Return the [X, Y] coordinate for the center point of the cell that contains the specified text.  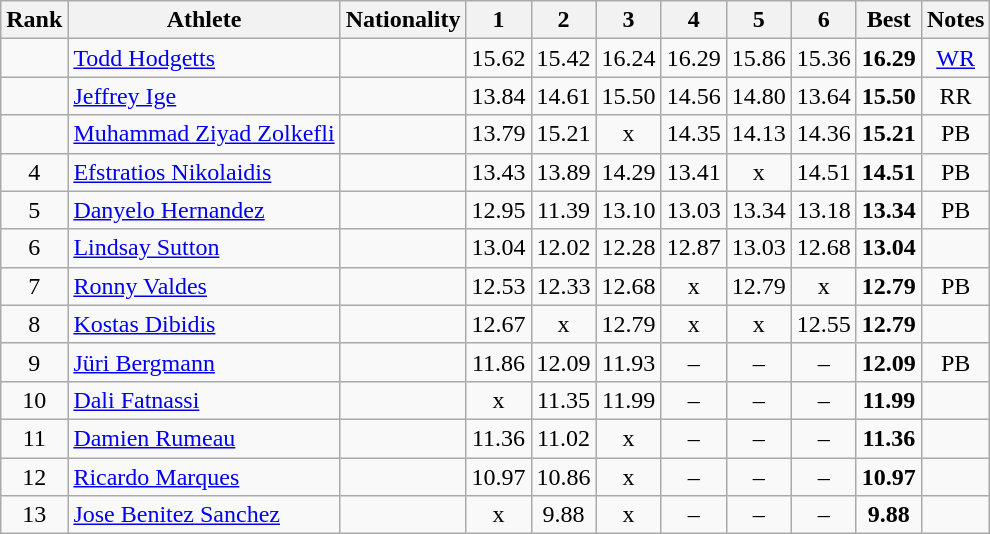
12.95 [498, 210]
11.86 [498, 362]
3 [628, 20]
2 [564, 20]
12.67 [498, 324]
13.43 [498, 172]
Notes [955, 20]
13.18 [824, 210]
15.42 [564, 58]
Rank [34, 20]
Kostas Dibidis [204, 324]
15.36 [824, 58]
12.02 [564, 248]
13 [34, 515]
16.24 [628, 58]
10 [34, 400]
9 [34, 362]
Ronny Valdes [204, 286]
Lindsay Sutton [204, 248]
11 [34, 438]
Nationality [403, 20]
1 [498, 20]
Danyelo Hernandez [204, 210]
13.79 [498, 134]
7 [34, 286]
13.64 [824, 96]
14.61 [564, 96]
10.86 [564, 477]
13.10 [628, 210]
13.41 [694, 172]
14.36 [824, 134]
12.87 [694, 248]
14.35 [694, 134]
Jüri Bergmann [204, 362]
Efstratios Nikolaidis [204, 172]
RR [955, 96]
14.56 [694, 96]
11.93 [628, 362]
12.53 [498, 286]
12.28 [628, 248]
Muhammad Ziyad Zolkefli [204, 134]
11.35 [564, 400]
Athlete [204, 20]
14.80 [758, 96]
12.33 [564, 286]
Dali Fatnassi [204, 400]
13.84 [498, 96]
Ricardo Marques [204, 477]
11.39 [564, 210]
15.86 [758, 58]
Best [888, 20]
15.62 [498, 58]
WR [955, 58]
13.89 [564, 172]
Damien Rumeau [204, 438]
Jose Benitez Sanchez [204, 515]
12.55 [824, 324]
12 [34, 477]
Todd Hodgetts [204, 58]
14.13 [758, 134]
8 [34, 324]
Jeffrey Ige [204, 96]
11.02 [564, 438]
14.29 [628, 172]
